Capture the cell that displays the provided text and extract its (X, Y) central coordinate. 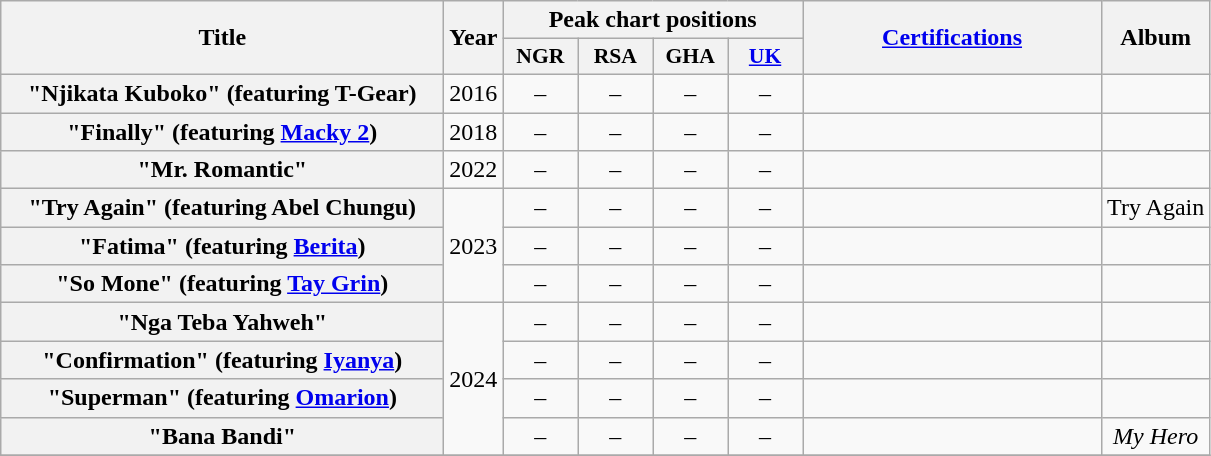
"Fatima" (featuring Berita) (222, 246)
2022 (474, 170)
Album (1156, 38)
"Bana Bandi" (222, 436)
Certifications (952, 38)
"Superman" (featuring Omarion) (222, 398)
"Nga Teba Yahweh" (222, 322)
Year (474, 38)
Try Again (1156, 208)
2016 (474, 93)
"Njikata Kuboko" (featuring T-Gear) (222, 93)
"Mr. Romantic" (222, 170)
Title (222, 38)
2024 (474, 379)
"So Mone" (featuring Tay Grin) (222, 284)
"Finally" (featuring Macky 2) (222, 131)
GHA (690, 57)
"Try Again" (featuring Abel Chungu) (222, 208)
2023 (474, 246)
UK (766, 57)
NGR (540, 57)
2018 (474, 131)
"Confirmation" (featuring Iyanya) (222, 360)
Peak chart positions (653, 20)
My Hero (1156, 436)
RSA (616, 57)
